Return [x, y] of the center of cell containing provided text 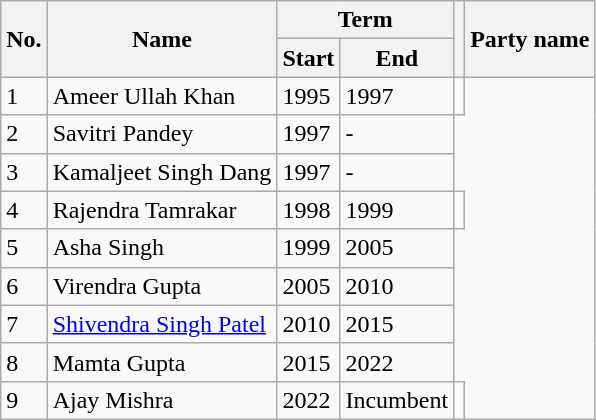
4 [24, 210]
1 [24, 96]
Kamaljeet Singh Dang [162, 172]
Ajay Mishra [162, 400]
End [397, 58]
Mamta Gupta [162, 362]
Asha Singh [162, 248]
Savitri Pandey [162, 134]
Shivendra Singh Patel [162, 324]
7 [24, 324]
Rajendra Tamrakar [162, 210]
9 [24, 400]
Party name [530, 39]
Ameer Ullah Khan [162, 96]
Incumbent [397, 400]
Start [308, 58]
Term [366, 20]
2 [24, 134]
6 [24, 286]
8 [24, 362]
No. [24, 39]
5 [24, 248]
Name [162, 39]
3 [24, 172]
1995 [308, 96]
Virendra Gupta [162, 286]
1998 [308, 210]
